For the text-containing cell, return its midpoint in (x, y) coordinate format. 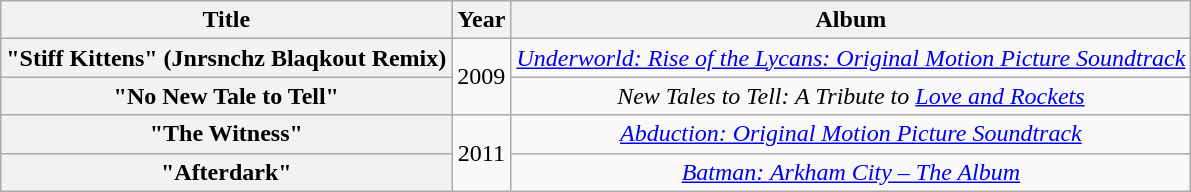
"The Witness" (226, 134)
Batman: Arkham City – The Album (851, 172)
Album (851, 20)
"Afterdark" (226, 172)
New Tales to Tell: A Tribute to Love and Rockets (851, 96)
Abduction: Original Motion Picture Soundtrack (851, 134)
Year (482, 20)
Underworld: Rise of the Lycans: Original Motion Picture Soundtrack (851, 58)
Title (226, 20)
"No New Tale to Tell" (226, 96)
2011 (482, 153)
2009 (482, 77)
"Stiff Kittens" (Jnrsnchz Blaqkout Remix) (226, 58)
